Locate the cell with the specified text and output its (X, Y) center coordinate. 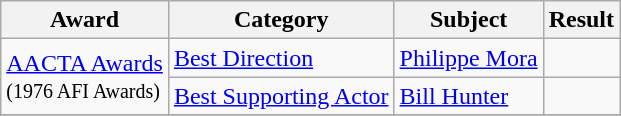
Award (85, 20)
AACTA Awards(1976 AFI Awards) (85, 77)
Category (281, 20)
Best Supporting Actor (281, 96)
Best Direction (281, 58)
Philippe Mora (468, 58)
Result (581, 20)
Bill Hunter (468, 96)
Subject (468, 20)
